Find where the given text appears and provide that cell's center as [x, y] coordinate. 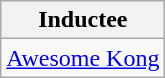
Awesome Kong [83, 58]
Inductee [83, 20]
